Provide the (x, y) coordinate of the cell's center where the given text is located.  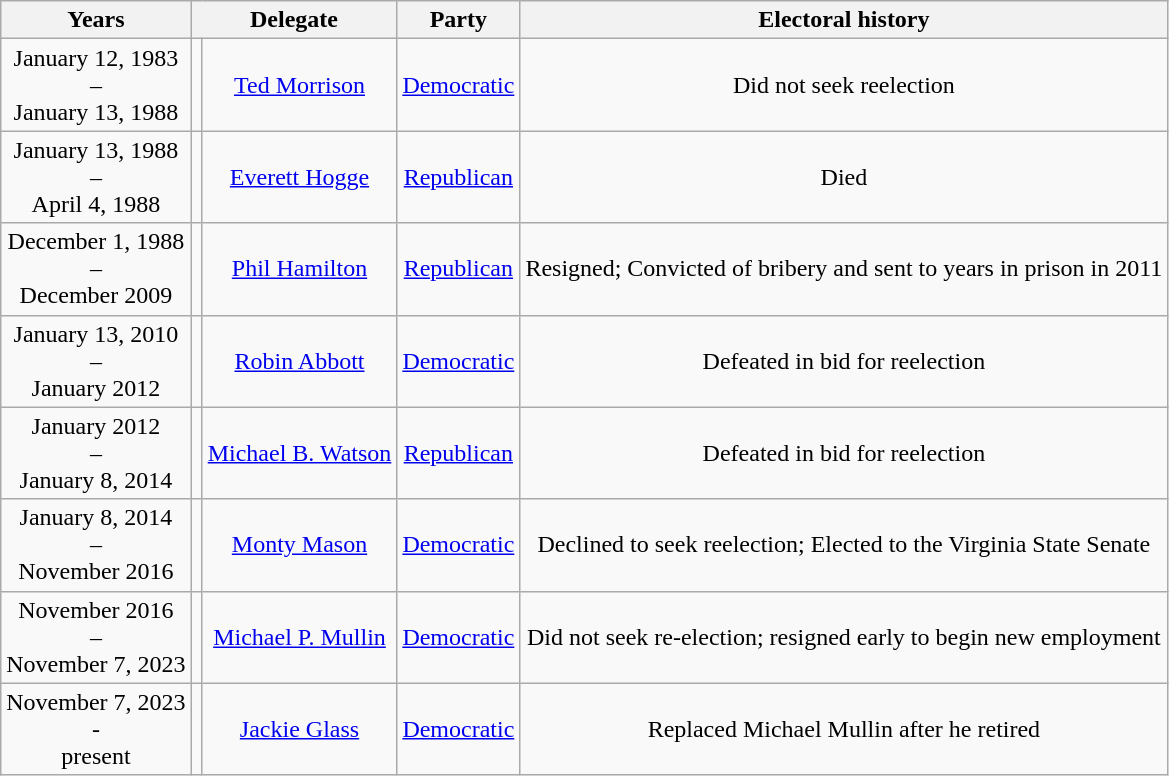
Electoral history (844, 20)
January 12, 1983–January 13, 1988 (96, 85)
Phil Hamilton (300, 269)
Did not seek re-election; resigned early to begin new employment (844, 637)
Monty Mason (300, 545)
Party (458, 20)
January 13, 1988–April 4, 1988 (96, 177)
Years (96, 20)
Replaced Michael Mullin after he retired (844, 729)
Delegate (294, 20)
Jackie Glass (300, 729)
Did not seek reelection (844, 85)
Michael B. Watson (300, 453)
Robin Abbott (300, 361)
Michael P. Mullin (300, 637)
November 7, 2023-present (96, 729)
December 1, 1988–December 2009 (96, 269)
Resigned; Convicted of bribery and sent to years in prison in 2011 (844, 269)
Everett Hogge (300, 177)
Died (844, 177)
January 13, 2010–January 2012 (96, 361)
November 2016–November 7, 2023 (96, 637)
Ted Morrison (300, 85)
Declined to seek reelection; Elected to the Virginia State Senate (844, 545)
January 8, 2014–November 2016 (96, 545)
January 2012–January 8, 2014 (96, 453)
